Capture the cell that displays the provided text and extract its (X, Y) central coordinate. 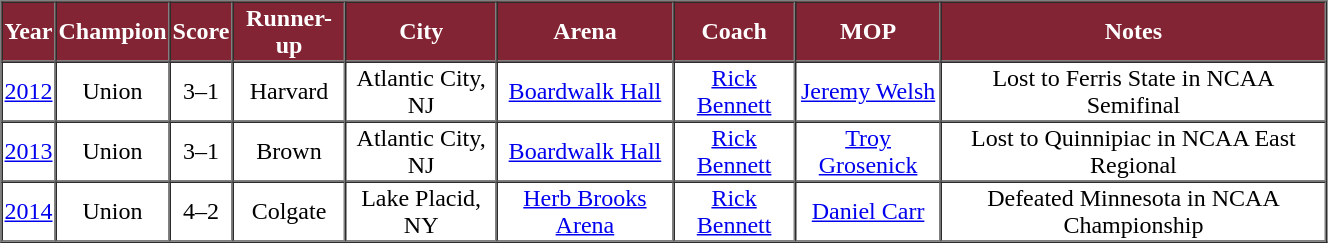
Coach (734, 32)
Arena (586, 32)
Lake Placid, NY (422, 212)
Year (29, 32)
Colgate (288, 212)
Notes (1134, 32)
Daniel Carr (868, 212)
Lost to Ferris State in NCAA Semifinal (1134, 92)
Score (202, 32)
2013 (29, 152)
Harvard (288, 92)
City (422, 32)
Jeremy Welsh (868, 92)
4–2 (202, 212)
2014 (29, 212)
Defeated Minnesota in NCAA Championship (1134, 212)
Brown (288, 152)
Troy Grosenick (868, 152)
Runner-up (288, 32)
2012 (29, 92)
Herb Brooks Arena (586, 212)
Champion (113, 32)
MOP (868, 32)
Lost to Quinnipiac in NCAA East Regional (1134, 152)
